Scan for the cell matching the given text and deliver its [X, Y] coordinate at center. 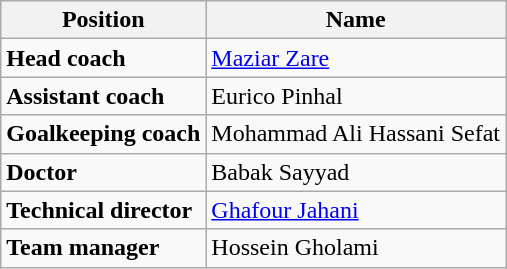
Maziar Zare [356, 58]
Hossein Gholami [356, 248]
Ghafour Jahani [356, 210]
Position [104, 20]
Team manager [104, 248]
Assistant coach [104, 96]
Goalkeeping coach [104, 134]
Babak Sayyad [356, 172]
Mohammad Ali Hassani Sefat [356, 134]
Doctor [104, 172]
Name [356, 20]
Head coach [104, 58]
Eurico Pinhal [356, 96]
Technical director [104, 210]
